Return [X, Y] of the center of cell containing provided text 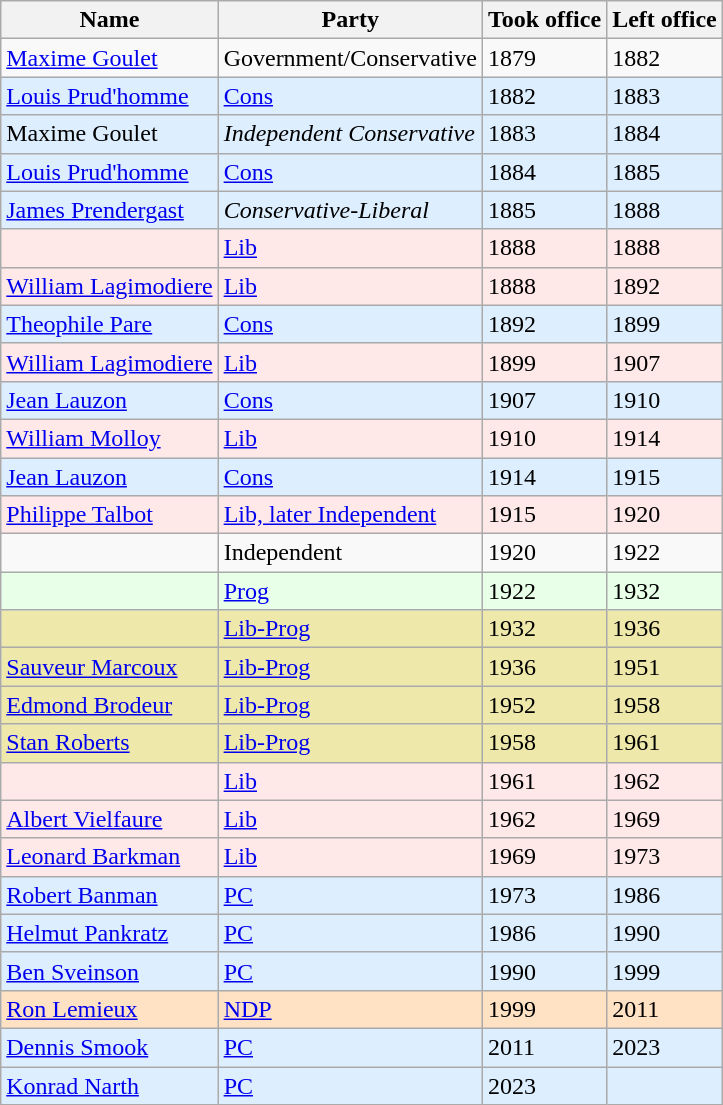
Stan Roberts [110, 743]
Dennis Smook [110, 1047]
Philippe Talbot [110, 515]
1951 [665, 667]
Ron Lemieux [110, 1009]
Albert Vielfaure [110, 819]
Independent Conservative [350, 134]
1952 [544, 705]
Edmond Brodeur [110, 705]
Independent [350, 553]
Lib, later Independent [350, 515]
Conservative-Liberal [350, 210]
Helmut Pankratz [110, 933]
Ben Sveinson [110, 971]
Party [350, 20]
Theophile Pare [110, 324]
Robert Banman [110, 895]
James Prendergast [110, 210]
Government/Conservative [350, 58]
Took office [544, 20]
Left office [665, 20]
1879 [544, 58]
Prog [350, 591]
William Molloy [110, 438]
Sauveur Marcoux [110, 667]
Name [110, 20]
Konrad Narth [110, 1085]
Leonard Barkman [110, 857]
NDP [350, 1009]
